Extract the (x, y) coordinate from the center of the cell holding the provided text.  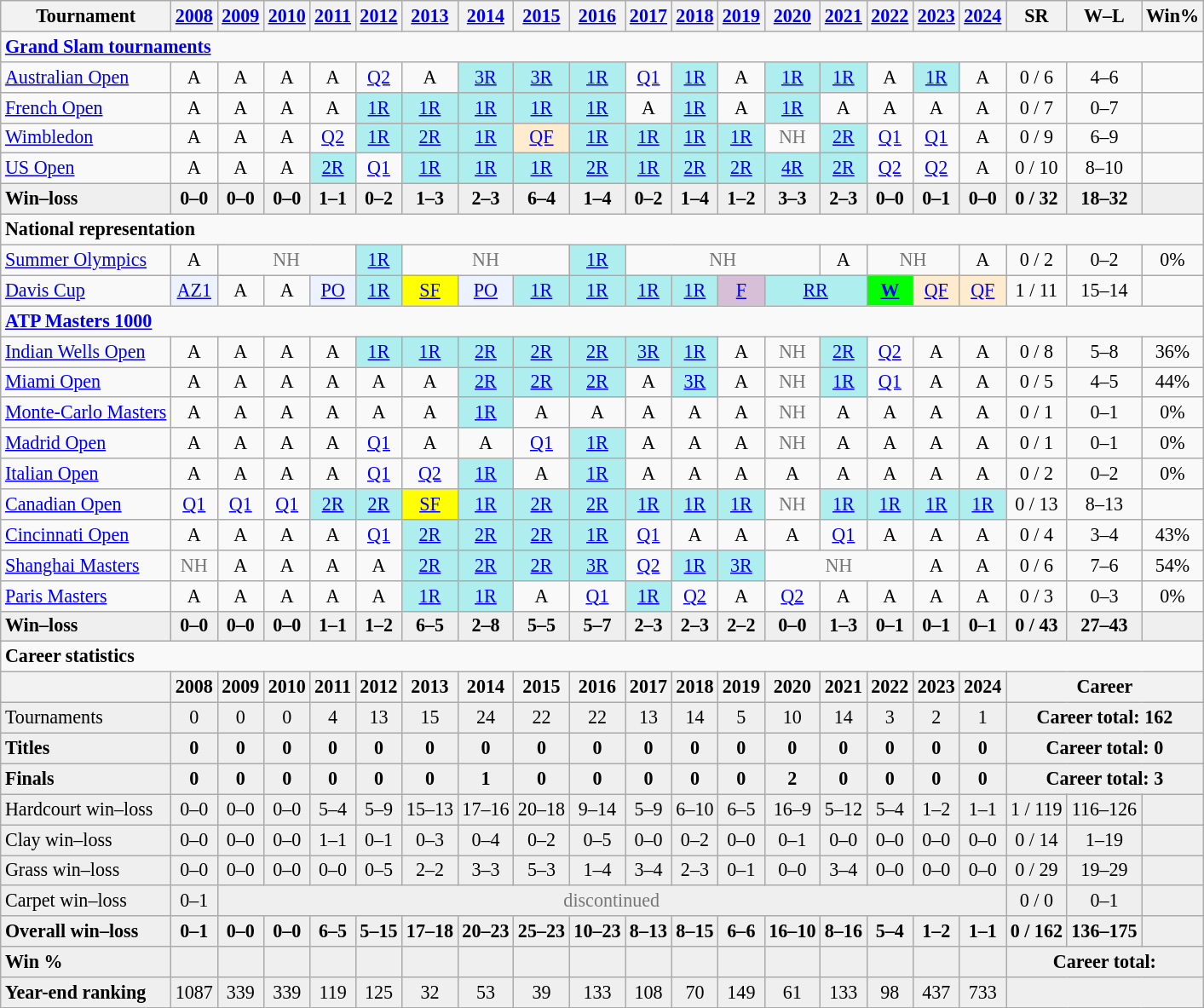
6–6 (741, 931)
15–14 (1104, 291)
Paris Masters (86, 596)
Tournament (86, 15)
0 / 10 (1036, 169)
1 / 119 (1036, 809)
Shanghai Masters (86, 565)
SR (1036, 15)
4 (332, 717)
W–L (1104, 15)
20–23 (486, 931)
5–3 (542, 870)
17–16 (486, 809)
Clay win–loss (86, 839)
Career total: (1104, 962)
US Open (86, 169)
5–5 (542, 626)
10–23 (597, 931)
437 (936, 992)
116–126 (1104, 809)
0 / 29 (1036, 870)
2–8 (486, 626)
Year-end ranking (86, 992)
8–15 (694, 931)
53 (486, 992)
70 (694, 992)
Grand Slam tournaments (602, 46)
Career total: 162 (1104, 717)
0 / 8 (1036, 351)
0 / 3 (1036, 596)
0–7 (1104, 107)
discontinued (612, 901)
16–10 (792, 931)
149 (741, 992)
15–13 (430, 809)
Madrid Open (86, 443)
Grass win–loss (86, 870)
Hardcourt win–loss (86, 809)
Overall win–loss (86, 931)
8–10 (1104, 169)
44% (1172, 382)
25–23 (542, 931)
4R (792, 169)
0 / 162 (1036, 931)
0 / 13 (1036, 504)
Cincinnati Open (86, 534)
10 (792, 717)
4–6 (1104, 77)
French Open (86, 107)
Career total: 0 (1104, 748)
6–10 (694, 809)
39 (542, 992)
17–18 (430, 931)
Miami Open (86, 382)
Career statistics (602, 657)
6–9 (1104, 138)
1087 (194, 992)
61 (792, 992)
W (890, 291)
3 (890, 717)
5–12 (844, 809)
5 (741, 717)
27–43 (1104, 626)
0 / 7 (1036, 107)
Australian Open (86, 77)
19–29 (1104, 870)
0–4 (486, 839)
Career (1104, 687)
Summer Olympics (86, 260)
5–15 (378, 931)
98 (890, 992)
125 (378, 992)
Career total: 3 (1104, 779)
0 / 14 (1036, 839)
Win% (1172, 15)
8–16 (844, 931)
0 / 9 (1036, 138)
ATP Masters 1000 (602, 321)
733 (982, 992)
Finals (86, 779)
Wimbledon (86, 138)
32 (430, 992)
7–6 (1104, 565)
36% (1172, 351)
4–5 (1104, 382)
Titles (86, 748)
Italian Open (86, 474)
AZ1 (194, 291)
136–175 (1104, 931)
119 (332, 992)
20–18 (542, 809)
5–8 (1104, 351)
43% (1172, 534)
Tournaments (86, 717)
Davis Cup (86, 291)
0 / 32 (1036, 199)
Win % (86, 962)
108 (648, 992)
18–32 (1104, 199)
1 / 11 (1036, 291)
0 / 5 (1036, 382)
0 / 4 (1036, 534)
9–14 (597, 809)
16–9 (792, 809)
15 (430, 717)
National representation (602, 229)
0 / 43 (1036, 626)
5–7 (597, 626)
Indian Wells Open (86, 351)
Carpet win–loss (86, 901)
F (741, 291)
Canadian Open (86, 504)
54% (1172, 565)
24 (486, 717)
Monte-Carlo Masters (86, 412)
0 / 0 (1036, 901)
RR (815, 291)
1–19 (1104, 839)
6–4 (542, 199)
